Pinpoint the cell where the given text exists, returning its [X, Y] midpoint coordinate. 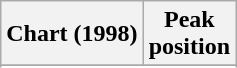
Chart (1998) [72, 34]
Peakposition [189, 34]
